Provide the (x, y) coordinate of the cell's center where the given text is located.  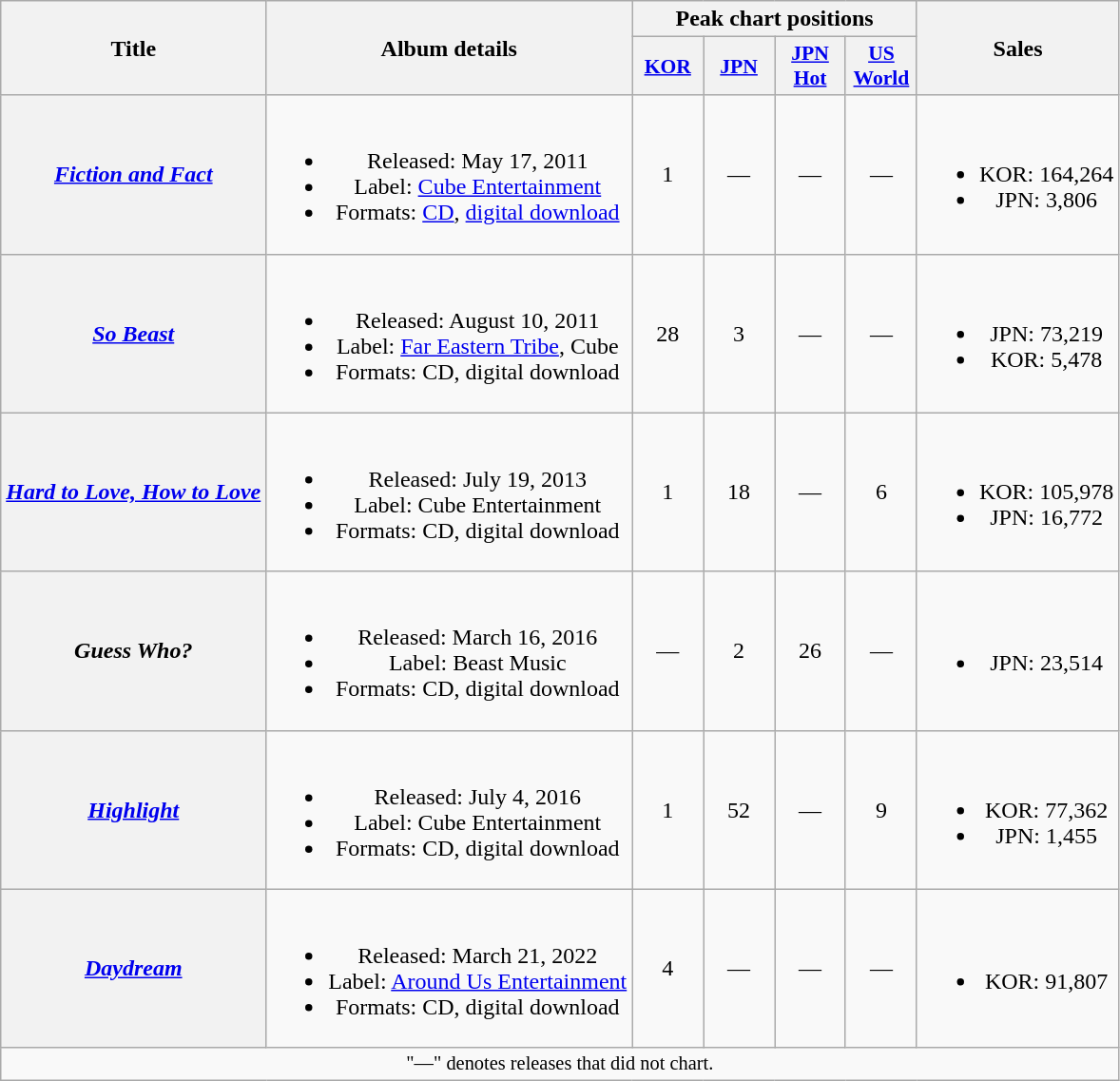
2 (740, 650)
Fiction and Fact (133, 175)
Highlight (133, 810)
KOR (667, 67)
Album details (449, 48)
Released: August 10, 2011 Label: Far Eastern Tribe, CubeFormats: CD, digital download (449, 333)
Released: May 17, 2011 Label: Cube EntertainmentFormats: CD, digital download (449, 175)
Released: July 4, 2016 Label: Cube EntertainmentFormats: CD, digital download (449, 810)
6 (880, 492)
4 (667, 968)
Peak chart positions (775, 19)
Daydream (133, 968)
Released: July 19, 2013 Label: Cube EntertainmentFormats: CD, digital download (449, 492)
KOR: 77,362JPN: 1,455 (1017, 810)
JPN (740, 67)
JPN: 23,514 (1017, 650)
KOR: 91,807 (1017, 968)
JPN Hot (810, 67)
26 (810, 650)
Released: March 21, 2022 Label: Around Us EntertainmentFormats: CD, digital download (449, 968)
28 (667, 333)
9 (880, 810)
JPN: 73,219KOR: 5,478 (1017, 333)
KOR: 164,264JPN: 3,806 (1017, 175)
Title (133, 48)
3 (740, 333)
Guess Who? (133, 650)
So Beast (133, 333)
Hard to Love, How to Love (133, 492)
18 (740, 492)
Sales (1017, 48)
Released: March 16, 2016 Label: Beast MusicFormats: CD, digital download (449, 650)
"—" denotes releases that did not chart. (560, 1064)
52 (740, 810)
USWorld (880, 67)
KOR: 105,978JPN: 16,772 (1017, 492)
